Scan for the cell matching the given text and deliver its [x, y] coordinate at center. 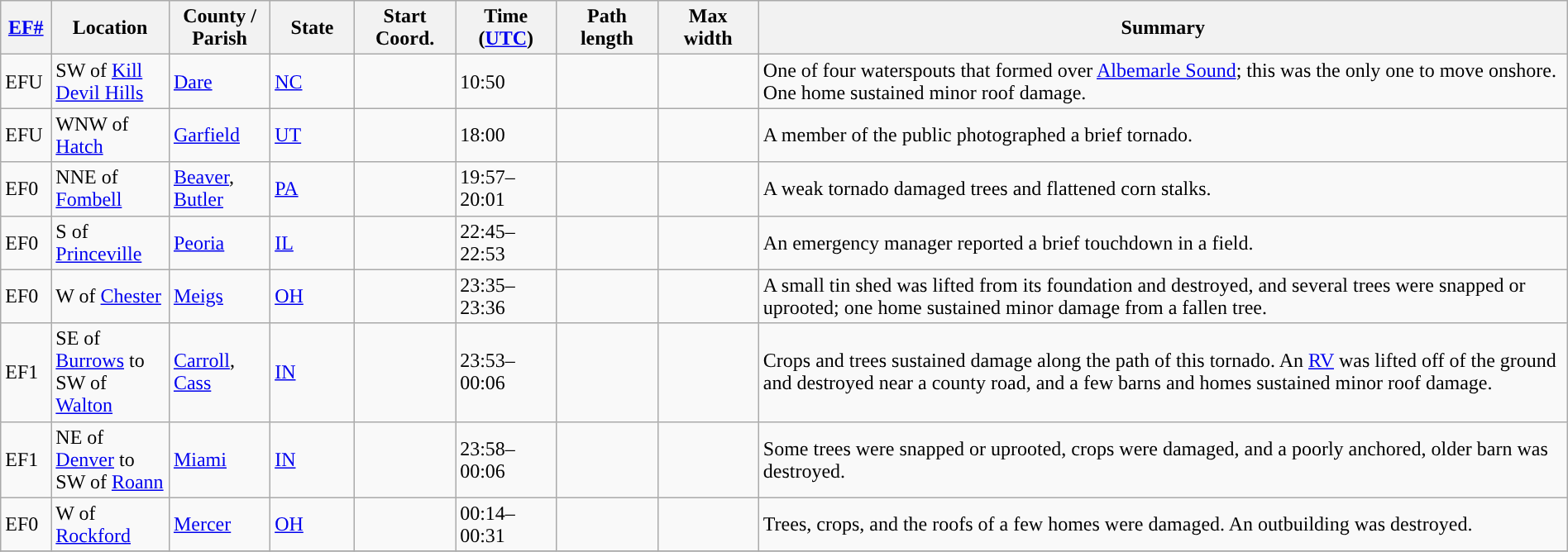
00:14–00:31 [506, 524]
23:35–23:36 [506, 296]
23:53–00:06 [506, 372]
S of Princeville [111, 243]
Some trees were snapped or uprooted, crops were damaged, and a poorly anchored, older barn was destroyed. [1163, 459]
Location [111, 28]
Path length [607, 28]
W of Rockford [111, 524]
NE of Denver to SW of Roann [111, 459]
Meigs [219, 296]
An emergency manager reported a brief touchdown in a field. [1163, 243]
Dare [219, 81]
A weak tornado damaged trees and flattened corn stalks. [1163, 188]
NNE of Fombell [111, 188]
SW of Kill Devil Hills [111, 81]
W of Chester [111, 296]
22:45–22:53 [506, 243]
One of four waterspouts that formed over Albemarle Sound; this was the only one to move onshore. One home sustained minor roof damage. [1163, 81]
19:57–20:01 [506, 188]
Max width [708, 28]
Garfield [219, 136]
Beaver, Butler [219, 188]
WNW of Hatch [111, 136]
Trees, crops, and the roofs of a few homes were damaged. An outbuilding was destroyed. [1163, 524]
Miami [219, 459]
Carroll, Cass [219, 372]
PA [313, 188]
NC [313, 81]
Start Coord. [404, 28]
Mercer [219, 524]
SE of Burrows to SW of Walton [111, 372]
Time (UTC) [506, 28]
10:50 [506, 81]
UT [313, 136]
Summary [1163, 28]
18:00 [506, 136]
IL [313, 243]
EF# [26, 28]
County / Parish [219, 28]
Peoria [219, 243]
State [313, 28]
23:58–00:06 [506, 459]
A member of the public photographed a brief tornado. [1163, 136]
